Pinpoint the cell where the given text exists, returning its (x, y) midpoint coordinate. 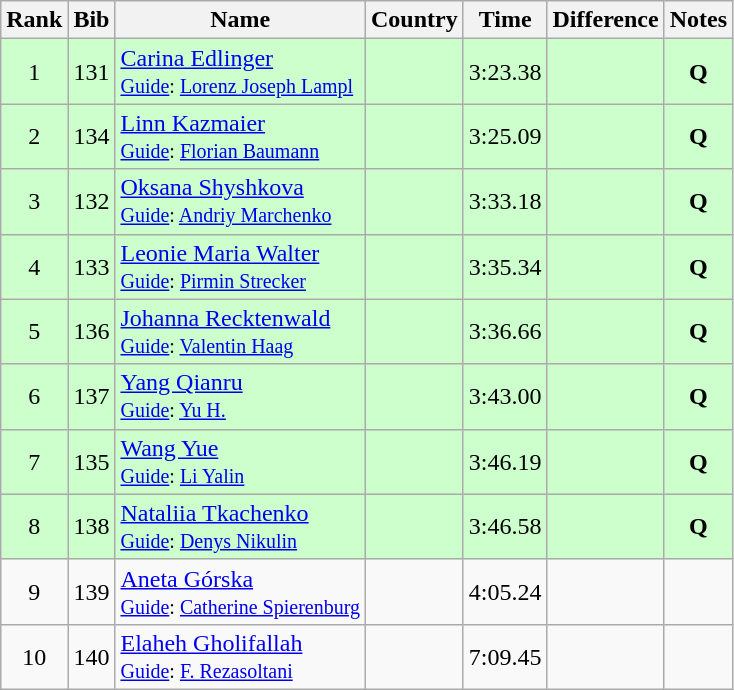
Name (240, 20)
8 (34, 526)
9 (34, 592)
Johanna RecktenwaldGuide: Valentin Haag (240, 332)
1 (34, 72)
3:33.18 (505, 202)
4 (34, 266)
3:36.66 (505, 332)
7 (34, 462)
136 (92, 332)
Bib (92, 20)
3:46.19 (505, 462)
3:23.38 (505, 72)
Linn KazmaierGuide: Florian Baumann (240, 136)
132 (92, 202)
Oksana ShyshkovaGuide: Andriy Marchenko (240, 202)
Yang QianruGuide: Yu H. (240, 396)
Carina EdlingerGuide: Lorenz Joseph Lampl (240, 72)
4:05.24 (505, 592)
2 (34, 136)
Notes (698, 20)
137 (92, 396)
Rank (34, 20)
Nataliia TkachenkoGuide: Denys Nikulin (240, 526)
139 (92, 592)
131 (92, 72)
140 (92, 656)
Difference (606, 20)
134 (92, 136)
3:25.09 (505, 136)
135 (92, 462)
Time (505, 20)
3:43.00 (505, 396)
3:46.58 (505, 526)
10 (34, 656)
6 (34, 396)
Aneta GórskaGuide: Catherine Spierenburg (240, 592)
133 (92, 266)
5 (34, 332)
7:09.45 (505, 656)
3:35.34 (505, 266)
Country (415, 20)
Leonie Maria WalterGuide: Pirmin Strecker (240, 266)
138 (92, 526)
Wang YueGuide: Li Yalin (240, 462)
Elaheh GholifallahGuide: F. Rezasoltani (240, 656)
3 (34, 202)
